Scan for the cell matching the given text and deliver its [X, Y] coordinate at center. 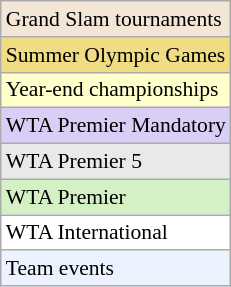
Summer Olympic Games [116, 55]
WTA Premier Mandatory [116, 126]
Team events [116, 269]
Year-end championships [116, 90]
WTA Premier 5 [116, 162]
Grand Slam tournaments [116, 19]
WTA Premier [116, 197]
WTA International [116, 233]
